Pinpoint the cell where the given text exists, returning its (x, y) midpoint coordinate. 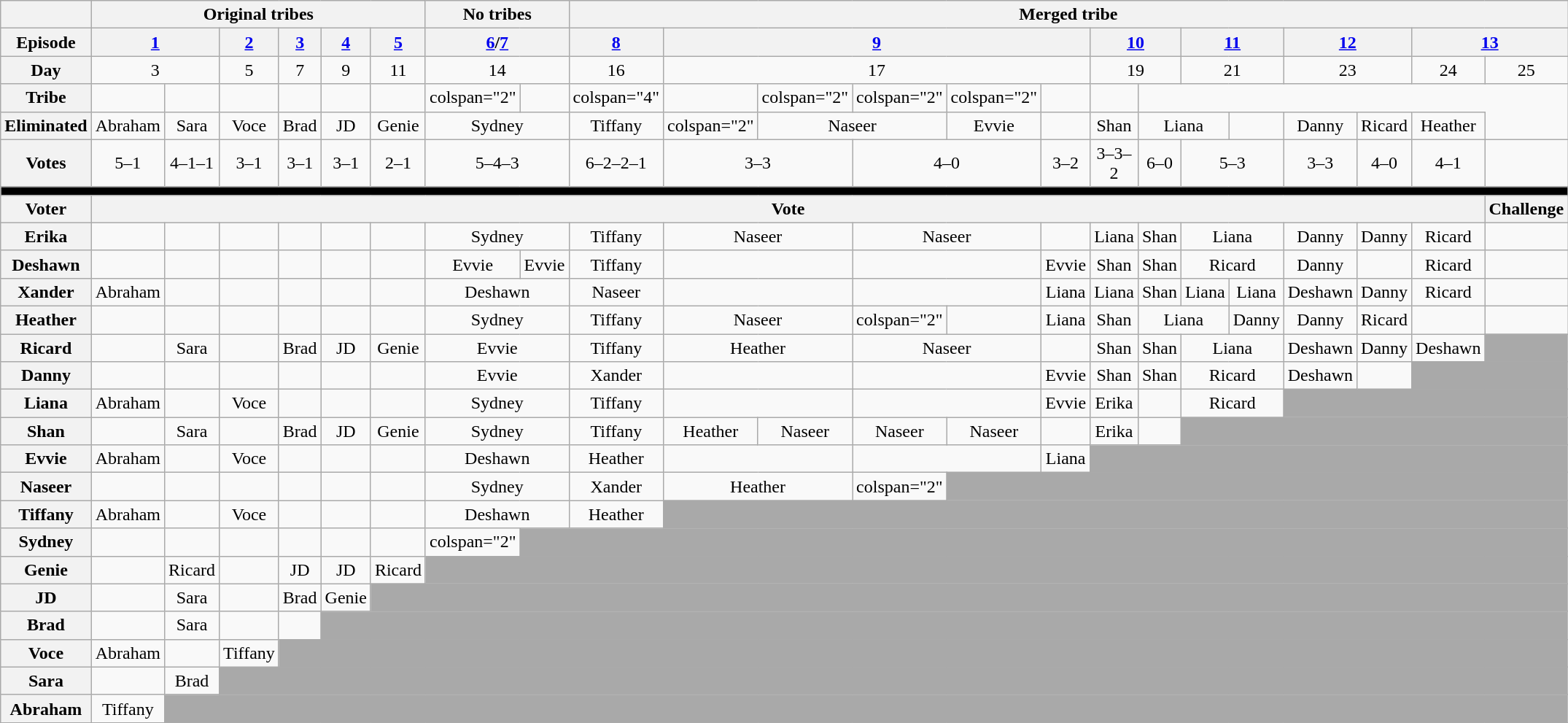
7 (300, 70)
2–1 (398, 163)
Votes (46, 163)
5–1 (128, 163)
No tribes (497, 15)
colspan="4" (616, 98)
21 (1233, 70)
23 (1348, 70)
17 (877, 70)
Challenge (1526, 209)
3–2 (1066, 163)
14 (497, 70)
4–1–1 (193, 163)
6–0 (1160, 163)
5–3 (1233, 163)
4 (346, 42)
Episode (46, 42)
Original tribes (258, 15)
10 (1136, 42)
Eliminated (46, 125)
19 (1136, 70)
5–4–3 (497, 163)
12 (1348, 42)
Merged tribe (1068, 15)
6/7 (497, 42)
8 (616, 42)
Day (46, 70)
Voter (46, 209)
25 (1526, 70)
2 (249, 42)
24 (1448, 70)
1 (155, 42)
3–3–2 (1114, 163)
16 (616, 70)
Tribe (46, 98)
6–2–2–1 (616, 163)
13 (1490, 42)
Vote (788, 209)
4–1 (1448, 163)
